Capture the cell that displays the provided text and extract its [X, Y] central coordinate. 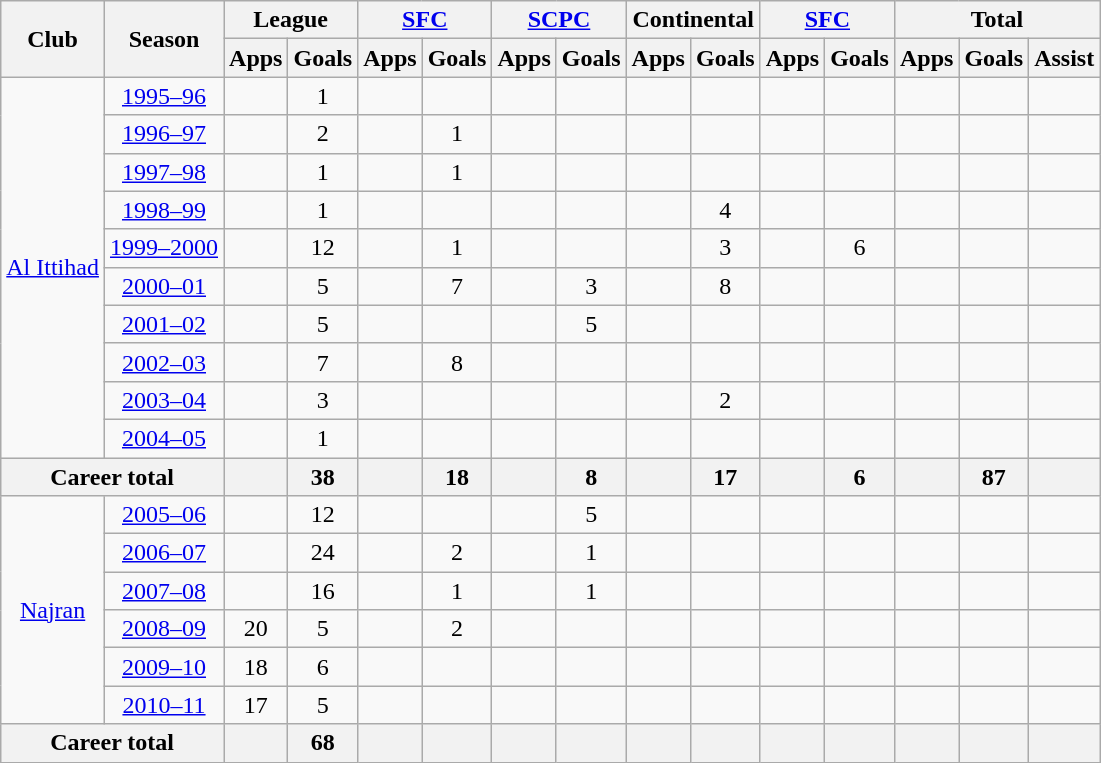
1998–99 [164, 210]
68 [323, 743]
Assist [1064, 58]
2002–03 [164, 362]
2005–06 [164, 515]
Al Ittihad [53, 268]
1997–98 [164, 172]
2000–01 [164, 286]
2008–09 [164, 629]
2001–02 [164, 324]
Total [996, 20]
38 [323, 477]
2003–04 [164, 400]
Club [53, 39]
2009–10 [164, 667]
2004–05 [164, 438]
1996–97 [164, 134]
16 [323, 591]
2010–11 [164, 705]
SCPC [559, 20]
Najran [53, 610]
1999–2000 [164, 248]
League [291, 20]
2006–07 [164, 553]
4 [725, 210]
87 [994, 477]
Continental [693, 20]
1995–96 [164, 96]
24 [323, 553]
2007–08 [164, 591]
20 [256, 629]
Season [164, 39]
